Detect which cell encompasses the target text, then output its (X, Y) center coordinate. 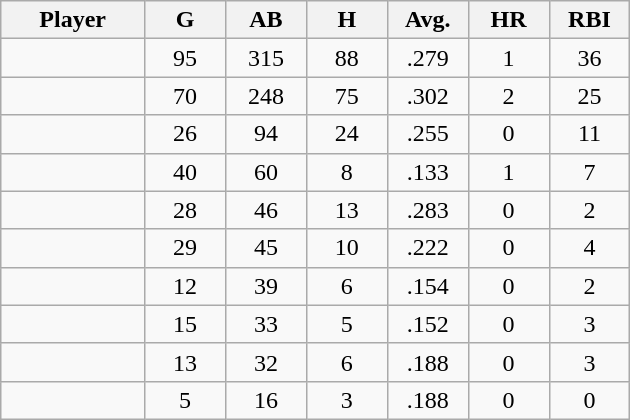
.222 (428, 248)
315 (266, 58)
RBI (590, 20)
95 (186, 58)
32 (266, 362)
.302 (428, 96)
16 (266, 400)
24 (346, 134)
45 (266, 248)
29 (186, 248)
7 (590, 172)
.255 (428, 134)
88 (346, 58)
12 (186, 286)
4 (590, 248)
25 (590, 96)
94 (266, 134)
26 (186, 134)
46 (266, 210)
33 (266, 324)
75 (346, 96)
36 (590, 58)
28 (186, 210)
HR (508, 20)
.279 (428, 58)
70 (186, 96)
.283 (428, 210)
.133 (428, 172)
Player (73, 20)
H (346, 20)
Avg. (428, 20)
11 (590, 134)
.152 (428, 324)
G (186, 20)
39 (266, 286)
8 (346, 172)
AB (266, 20)
40 (186, 172)
.154 (428, 286)
10 (346, 248)
248 (266, 96)
15 (186, 324)
60 (266, 172)
